Find where the given text appears and provide that cell's center as [X, Y] coordinate. 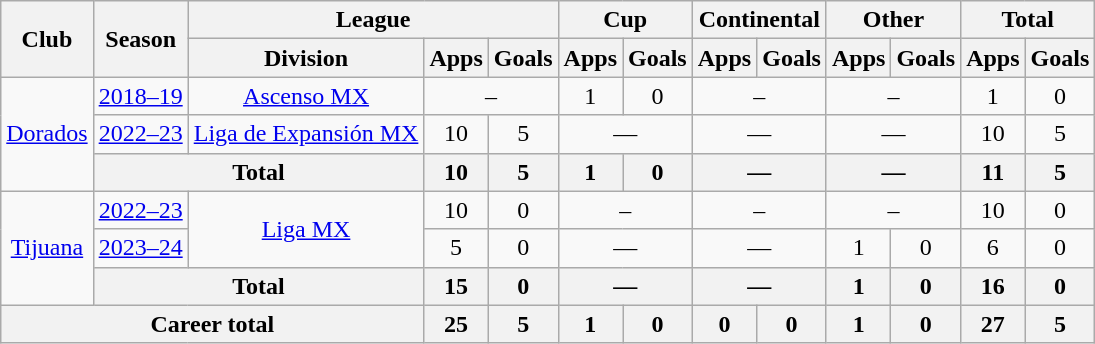
Cup [625, 20]
League [373, 20]
25 [456, 324]
6 [993, 248]
Other [893, 20]
Club [47, 39]
Dorados [47, 134]
Tijuana [47, 248]
16 [993, 286]
Season [140, 39]
11 [993, 172]
Ascenso MX [306, 96]
2023–24 [140, 248]
Career total [212, 324]
Liga de Expansión MX [306, 134]
Liga MX [306, 229]
15 [456, 286]
Continental [759, 20]
2018–19 [140, 96]
27 [993, 324]
Division [306, 58]
